Capture the cell that displays the provided text and extract its (X, Y) central coordinate. 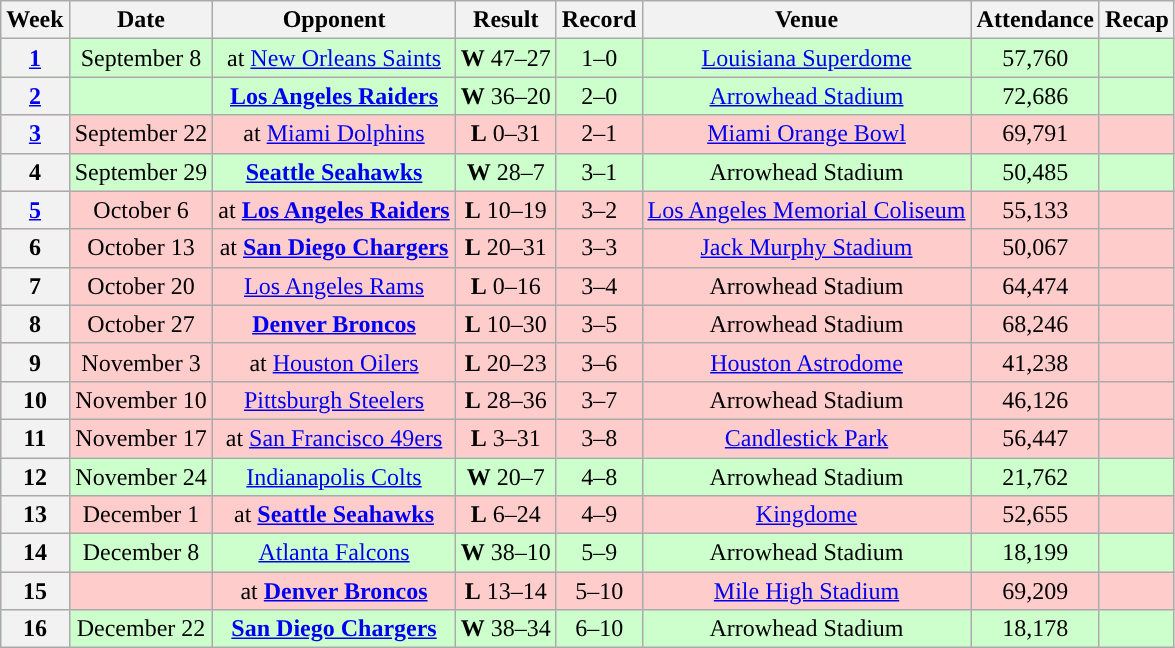
Los Angeles Raiders (334, 96)
Louisiana Superdome (806, 58)
at Houston Oilers (334, 362)
November 10 (141, 400)
3–2 (599, 210)
Seattle Seahawks (334, 172)
57,760 (1035, 58)
12 (35, 477)
2 (35, 96)
L 0–31 (506, 134)
Denver Broncos (334, 324)
3 (35, 134)
Miami Orange Bowl (806, 134)
14 (35, 553)
13 (35, 515)
W 20–7 (506, 477)
11 (35, 438)
September 8 (141, 58)
L 20–31 (506, 248)
October 6 (141, 210)
2–1 (599, 134)
Recap (1136, 20)
December 1 (141, 515)
W 28–7 (506, 172)
16 (35, 629)
November 17 (141, 438)
September 22 (141, 134)
W 47–27 (506, 58)
L 10–30 (506, 324)
3–7 (599, 400)
Mile High Stadium (806, 591)
5–9 (599, 553)
at San Diego Chargers (334, 248)
6–10 (599, 629)
72,686 (1035, 96)
Candlestick Park (806, 438)
L 0–16 (506, 286)
Week (35, 20)
3–8 (599, 438)
at Seattle Seahawks (334, 515)
at Denver Broncos (334, 591)
4–8 (599, 477)
56,447 (1035, 438)
Los Angeles Rams (334, 286)
3–3 (599, 248)
52,655 (1035, 515)
W 38–34 (506, 629)
San Diego Chargers (334, 629)
18,199 (1035, 553)
7 (35, 286)
October 20 (141, 286)
November 24 (141, 477)
Date (141, 20)
at Miami Dolphins (334, 134)
L 6–24 (506, 515)
8 (35, 324)
1–0 (599, 58)
L 3–31 (506, 438)
3–4 (599, 286)
October 27 (141, 324)
December 22 (141, 629)
L 28–36 (506, 400)
at New Orleans Saints (334, 58)
50,067 (1035, 248)
W 38–10 (506, 553)
December 8 (141, 553)
3–6 (599, 362)
at Los Angeles Raiders (334, 210)
68,246 (1035, 324)
69,209 (1035, 591)
69,791 (1035, 134)
4 (35, 172)
Kingdome (806, 515)
3–5 (599, 324)
L 20–23 (506, 362)
Los Angeles Memorial Coliseum (806, 210)
5 (35, 210)
L 10–19 (506, 210)
55,133 (1035, 210)
2–0 (599, 96)
L 13–14 (506, 591)
6 (35, 248)
18,178 (1035, 629)
5–10 (599, 591)
November 3 (141, 362)
Result (506, 20)
21,762 (1035, 477)
4–9 (599, 515)
41,238 (1035, 362)
W 36–20 (506, 96)
1 (35, 58)
Atlanta Falcons (334, 553)
October 13 (141, 248)
46,126 (1035, 400)
Attendance (1035, 20)
Indianapolis Colts (334, 477)
50,485 (1035, 172)
64,474 (1035, 286)
10 (35, 400)
September 29 (141, 172)
Houston Astrodome (806, 362)
9 (35, 362)
Record (599, 20)
Opponent (334, 20)
Venue (806, 20)
15 (35, 591)
at San Francisco 49ers (334, 438)
Jack Murphy Stadium (806, 248)
Pittsburgh Steelers (334, 400)
3–1 (599, 172)
